Determine the [x, y] coordinate at the center of the cell enclosing the given text.  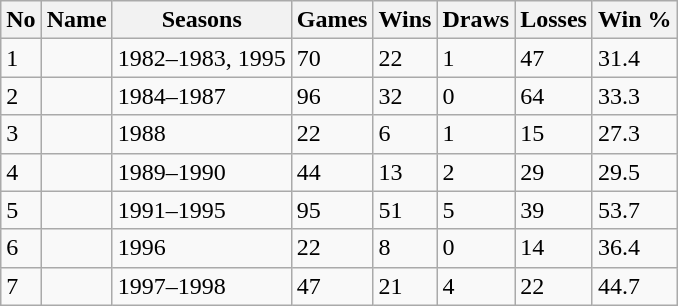
39 [554, 210]
Win % [634, 20]
1984–1987 [202, 96]
Draws [476, 20]
95 [332, 210]
Wins [405, 20]
36.4 [634, 248]
1991–1995 [202, 210]
1989–1990 [202, 172]
31.4 [634, 58]
1996 [202, 248]
70 [332, 58]
Seasons [202, 20]
1982–1983, 1995 [202, 58]
96 [332, 96]
29 [554, 172]
29.5 [634, 172]
14 [554, 248]
15 [554, 134]
Name [76, 20]
44.7 [634, 286]
51 [405, 210]
53.7 [634, 210]
No [21, 20]
8 [405, 248]
13 [405, 172]
3 [21, 134]
33.3 [634, 96]
27.3 [634, 134]
1997–1998 [202, 286]
64 [554, 96]
21 [405, 286]
7 [21, 286]
1988 [202, 134]
Games [332, 20]
32 [405, 96]
44 [332, 172]
Losses [554, 20]
